Identify which cell holds the provided text, then report its (x, y) central coordinate. 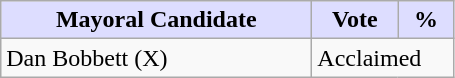
Acclaimed (383, 58)
Mayoral Candidate (156, 20)
Vote (355, 20)
% (426, 20)
Dan Bobbett (X) (156, 58)
